Detect which cell encompasses the target text, then output its (x, y) center coordinate. 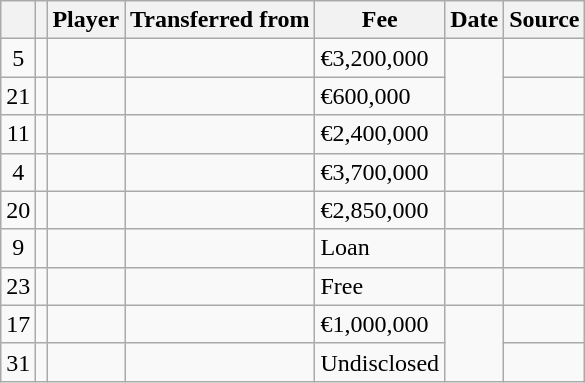
€3,200,000 (380, 58)
Player (86, 20)
Fee (380, 20)
4 (18, 172)
31 (18, 362)
Date (474, 20)
Free (380, 286)
9 (18, 248)
20 (18, 210)
23 (18, 286)
€600,000 (380, 96)
17 (18, 324)
€2,850,000 (380, 210)
Undisclosed (380, 362)
€2,400,000 (380, 134)
Loan (380, 248)
5 (18, 58)
11 (18, 134)
Source (544, 20)
Transferred from (220, 20)
21 (18, 96)
€3,700,000 (380, 172)
€1,000,000 (380, 324)
